For the text-containing cell, return its midpoint in [X, Y] coordinate format. 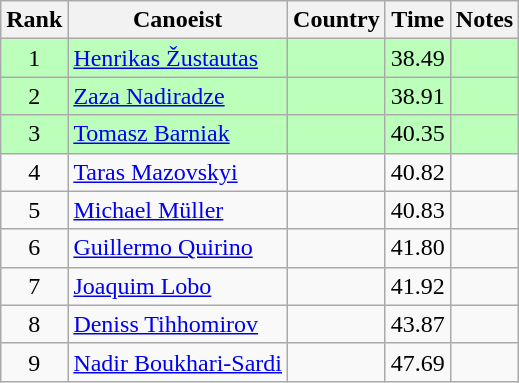
7 [34, 286]
Notes [484, 20]
38.91 [418, 96]
6 [34, 248]
Henrikas Žustautas [178, 58]
40.35 [418, 134]
5 [34, 210]
47.69 [418, 362]
Nadir Boukhari-Sardi [178, 362]
4 [34, 172]
Joaquim Lobo [178, 286]
2 [34, 96]
Zaza Nadiradze [178, 96]
40.83 [418, 210]
Deniss Tihhomirov [178, 324]
Tomasz Barniak [178, 134]
9 [34, 362]
8 [34, 324]
38.49 [418, 58]
41.80 [418, 248]
40.82 [418, 172]
Country [337, 20]
Time [418, 20]
Michael Müller [178, 210]
Taras Mazovskyi [178, 172]
1 [34, 58]
Rank [34, 20]
41.92 [418, 286]
Canoeist [178, 20]
Guillermo Quirino [178, 248]
43.87 [418, 324]
3 [34, 134]
